Locate the cell with the specified text and output its (x, y) center coordinate. 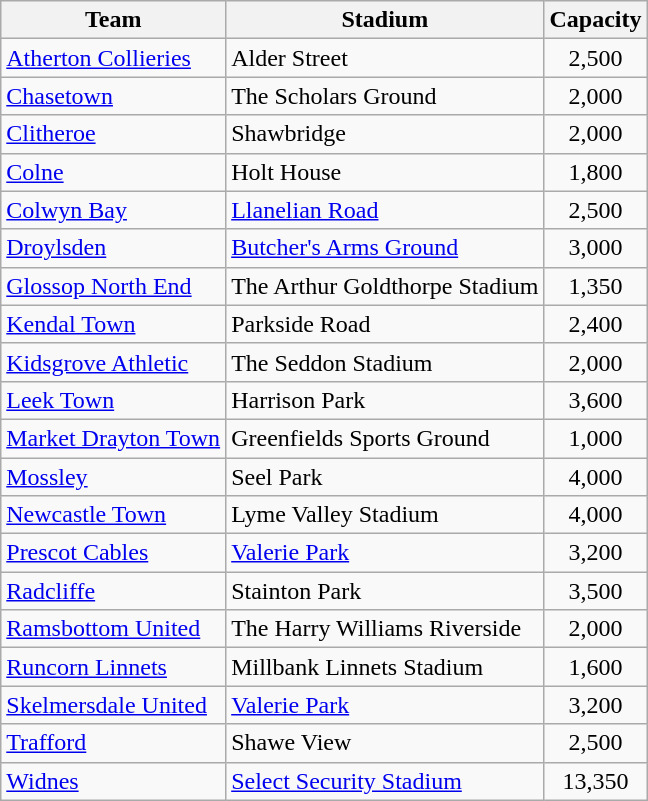
Atherton Collieries (114, 58)
Chasetown (114, 96)
The Arthur Goldthorpe Stadium (385, 286)
1,350 (596, 286)
Seel Park (385, 477)
Radcliffe (114, 591)
Droylsden (114, 248)
Millbank Linnets Stadium (385, 667)
The Seddon Stadium (385, 362)
Shawe View (385, 743)
The Harry Williams Riverside (385, 629)
Holt House (385, 172)
3,600 (596, 400)
Greenfields Sports Ground (385, 438)
Lyme Valley Stadium (385, 515)
Harrison Park (385, 400)
Colne (114, 172)
Runcorn Linnets (114, 667)
Butcher's Arms Ground (385, 248)
Prescot Cables (114, 553)
Clitheroe (114, 134)
Skelmersdale United (114, 705)
Ramsbottom United (114, 629)
Market Drayton Town (114, 438)
1,000 (596, 438)
Colwyn Bay (114, 210)
3,000 (596, 248)
Parkside Road (385, 324)
The Scholars Ground (385, 96)
1,800 (596, 172)
Alder Street (385, 58)
Shawbridge (385, 134)
Kendal Town (114, 324)
Kidsgrove Athletic (114, 362)
Capacity (596, 20)
13,350 (596, 781)
2,400 (596, 324)
Mossley (114, 477)
Newcastle Town (114, 515)
Llanelian Road (385, 210)
Glossop North End (114, 286)
Stainton Park (385, 591)
Widnes (114, 781)
3,500 (596, 591)
Trafford (114, 743)
Team (114, 20)
Leek Town (114, 400)
Select Security Stadium (385, 781)
1,600 (596, 667)
Stadium (385, 20)
